Pinpoint the cell where the given text exists, returning its [X, Y] midpoint coordinate. 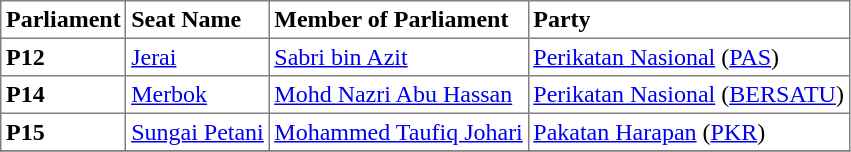
Sungai Petani [198, 132]
Seat Name [198, 20]
Member of Parliament [398, 20]
P12 [64, 57]
Sabri bin Azit [398, 57]
Perikatan Nasional (PAS) [688, 57]
Mohd Nazri Abu Hassan [398, 95]
Party [688, 20]
P14 [64, 95]
Mohammed Taufiq Johari [398, 132]
Pakatan Harapan (PKR) [688, 132]
Parliament [64, 20]
Jerai [198, 57]
P15 [64, 132]
Perikatan Nasional (BERSATU) [688, 95]
Merbok [198, 95]
